Return [x, y] of the center of cell containing provided text 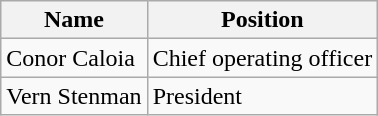
Conor Caloia [74, 58]
Name [74, 20]
Chief operating officer [262, 58]
President [262, 96]
Vern Stenman [74, 96]
Position [262, 20]
